Identify which cell holds the provided text, then report its (X, Y) central coordinate. 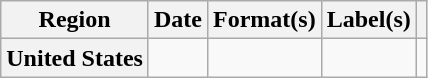
Label(s) (368, 20)
Date (178, 20)
Region (75, 20)
United States (75, 58)
Format(s) (265, 20)
